Determine the (X, Y) coordinate at the center of the cell enclosing the given text.  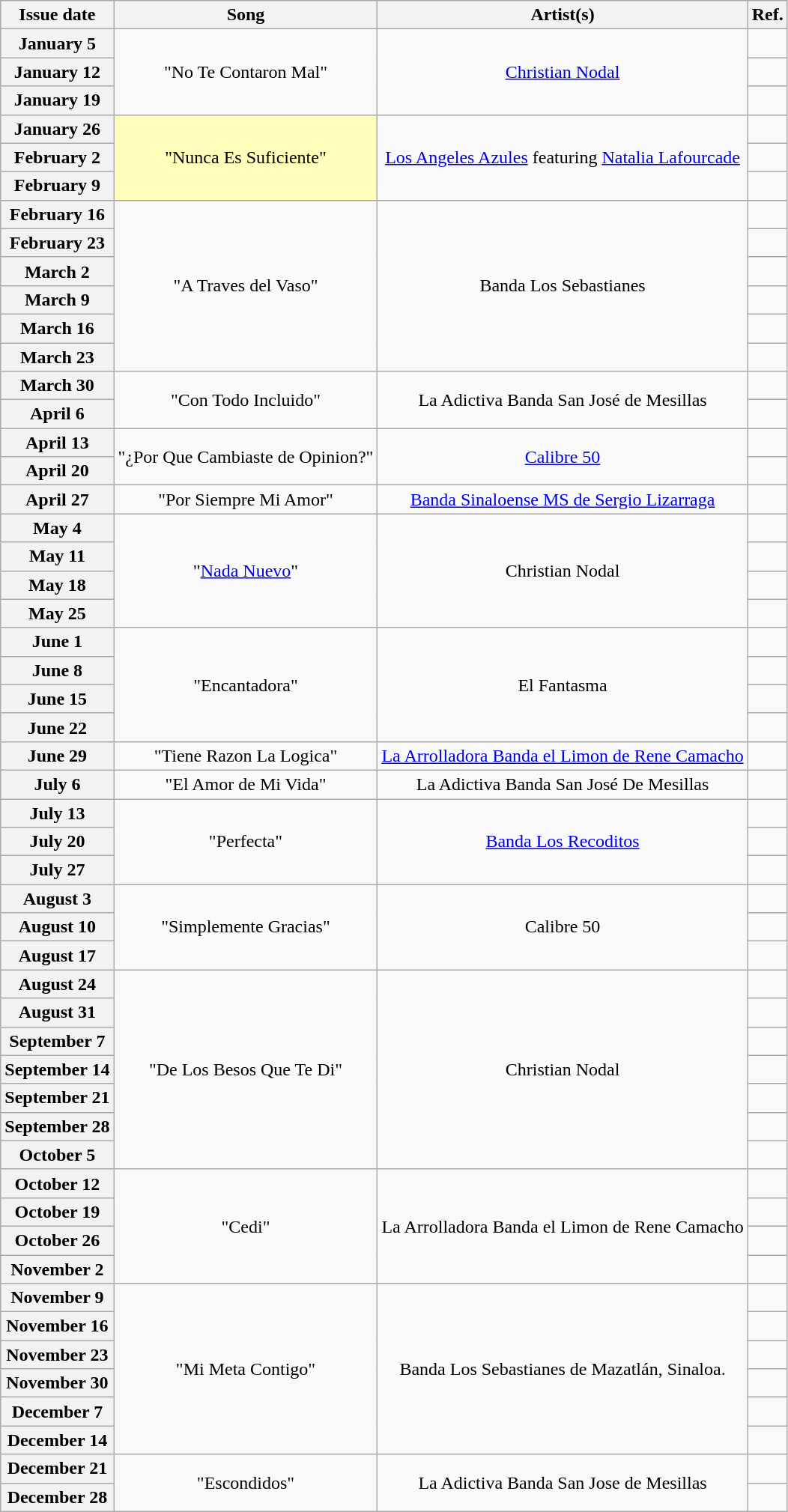
"Nada Nuevo" (246, 571)
February 16 (57, 214)
"Por Siempre Mi Amor" (246, 500)
February 2 (57, 157)
May 4 (57, 528)
Ref. (767, 15)
Song (246, 15)
Los Angeles Azules featuring Natalia Lafourcade (563, 157)
Banda Sinaloense MS de Sergio Lizarraga (563, 500)
"Tiene Razon La Logica" (246, 756)
January 12 (57, 72)
March 16 (57, 328)
December 21 (57, 1469)
November 23 (57, 1355)
August 10 (57, 927)
February 23 (57, 243)
April 6 (57, 414)
Banda Los Sebastianes (563, 285)
May 18 (57, 585)
"¿Por Que Cambiaste de Opinion?" (246, 457)
"Mi Meta Contigo" (246, 1369)
April 27 (57, 500)
Banda Los Recoditos (563, 841)
July 6 (57, 784)
May 11 (57, 556)
"Simplemente Gracias" (246, 927)
January 26 (57, 129)
June 15 (57, 699)
October 26 (57, 1240)
"Encantadora" (246, 684)
January 5 (57, 43)
October 5 (57, 1155)
"Con Todo Incluido" (246, 400)
November 16 (57, 1326)
July 20 (57, 842)
November 30 (57, 1383)
June 22 (57, 727)
"De Los Besos Que Te Di" (246, 1069)
September 14 (57, 1069)
December 14 (57, 1440)
"Perfecta" (246, 841)
December 28 (57, 1497)
La Adictiva Banda San José de Mesillas (563, 400)
"El Amor de Mi Vida" (246, 784)
September 28 (57, 1126)
September 7 (57, 1041)
March 2 (57, 271)
December 7 (57, 1412)
August 24 (57, 984)
November 9 (57, 1298)
September 21 (57, 1098)
"Nunca Es Suficiente" (246, 157)
"No Te Contaron Mal" (246, 72)
"Escondidos" (246, 1483)
July 27 (57, 870)
El Fantasma (563, 684)
March 30 (57, 386)
June 8 (57, 670)
"A Traves del Vaso" (246, 285)
November 2 (57, 1269)
June 1 (57, 642)
Issue date (57, 15)
August 17 (57, 956)
"Cedi" (246, 1226)
February 9 (57, 186)
August 31 (57, 1012)
Banda Los Sebastianes de Mazatlán, Sinaloa. (563, 1369)
July 13 (57, 813)
June 29 (57, 756)
August 3 (57, 899)
October 19 (57, 1212)
March 23 (57, 357)
March 9 (57, 300)
May 25 (57, 613)
La Adictiva Banda San José De Mesillas (563, 784)
La Adictiva Banda San Jose de Mesillas (563, 1483)
Artist(s) (563, 15)
April 20 (57, 471)
October 12 (57, 1183)
January 19 (57, 100)
April 13 (57, 443)
